Return the (X, Y) coordinate for the center point of the cell that contains the specified text.  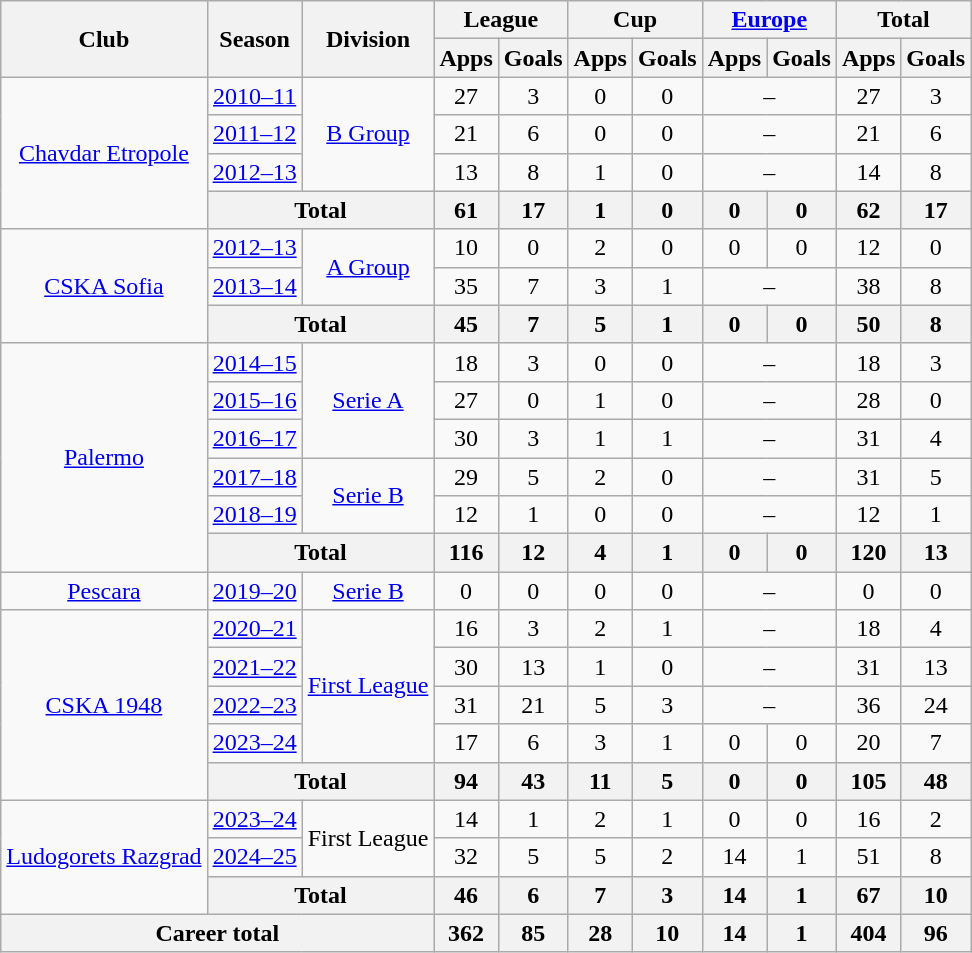
Palermo (104, 457)
Serie A (368, 400)
Season (254, 39)
43 (533, 781)
11 (600, 781)
2018–19 (254, 515)
Career total (218, 933)
CSKA 1948 (104, 705)
105 (868, 781)
Division (368, 39)
2017–18 (254, 477)
A Group (368, 267)
2021–22 (254, 667)
61 (466, 210)
362 (466, 933)
24 (936, 705)
29 (466, 477)
85 (533, 933)
Chavdar Etropole (104, 153)
Ludogorets Razgrad (104, 857)
2014–15 (254, 362)
League (501, 20)
2020–21 (254, 629)
116 (466, 553)
2022–23 (254, 705)
35 (466, 286)
46 (466, 895)
B Group (368, 134)
Europe (769, 20)
36 (868, 705)
32 (466, 857)
2011–12 (254, 134)
404 (868, 933)
45 (466, 324)
2016–17 (254, 438)
Pescara (104, 591)
94 (466, 781)
50 (868, 324)
2024–25 (254, 857)
CSKA Sofia (104, 286)
96 (936, 933)
38 (868, 286)
Club (104, 39)
2015–16 (254, 400)
120 (868, 553)
51 (868, 857)
2013–14 (254, 286)
2019–20 (254, 591)
20 (868, 743)
Cup (635, 20)
67 (868, 895)
48 (936, 781)
62 (868, 210)
2010–11 (254, 96)
